Return the (X, Y) coordinate for the center point of the cell that contains the specified text.  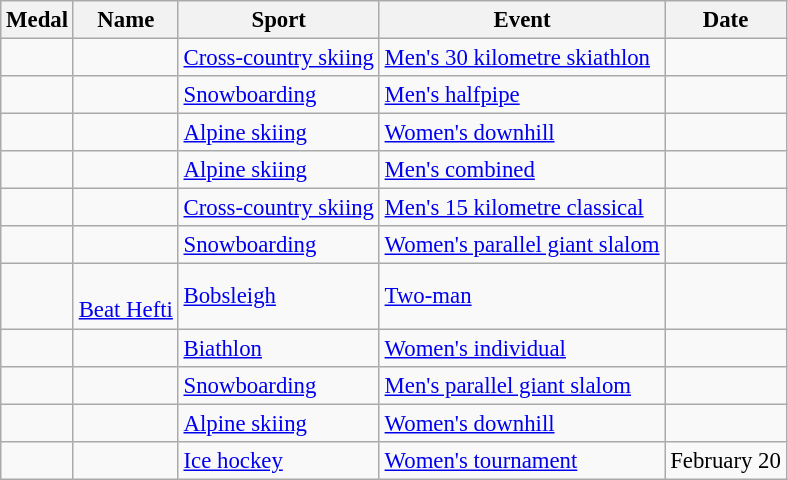
Men's 15 kilometre classical (522, 208)
Men's halfpipe (522, 95)
Bobsleigh (278, 296)
Date (726, 20)
Biathlon (278, 348)
Event (522, 20)
Medal (38, 20)
Men's 30 kilometre skiathlon (522, 58)
Women's parallel giant slalom (522, 245)
Beat Hefti (126, 296)
Men's parallel giant slalom (522, 385)
Men's combined (522, 170)
Women's individual (522, 348)
Women's tournament (522, 460)
Two-man (522, 296)
Name (126, 20)
Sport (278, 20)
Ice hockey (278, 460)
February 20 (726, 460)
